Pinpoint the cell where the given text exists, returning its [x, y] midpoint coordinate. 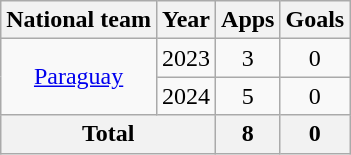
3 [248, 58]
2024 [186, 96]
Total [108, 134]
Goals [315, 20]
2023 [186, 58]
National team [79, 20]
Paraguay [79, 77]
8 [248, 134]
Year [186, 20]
5 [248, 96]
Apps [248, 20]
